Return [x, y] of the center of cell containing provided text 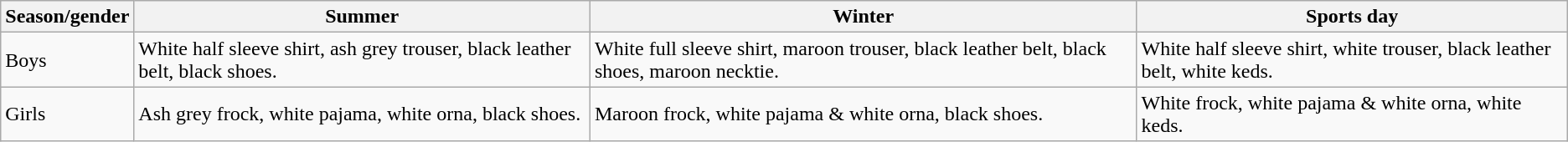
White half sleeve shirt, white trouser, black leather belt, white keds. [1352, 60]
White frock, white pajama & white orna, white keds. [1352, 114]
Winter [863, 17]
Summer [362, 17]
Boys [67, 60]
White full sleeve shirt, maroon trouser, black leather belt, black shoes, maroon necktie. [863, 60]
White half sleeve shirt, ash grey trouser, black leather belt, black shoes. [362, 60]
Maroon frock, white pajama & white orna, black shoes. [863, 114]
Sports day [1352, 17]
Ash grey frock, white pajama, white orna, black shoes. [362, 114]
Season/gender [67, 17]
Girls [67, 114]
